Output the (x, y) coordinate of the center of the cell containing the given text.  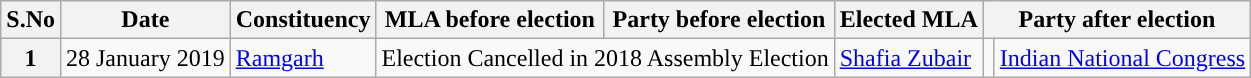
Party after election (1116, 20)
Shafia Zubair (908, 58)
28 January 2019 (145, 58)
S.No (31, 20)
Constituency (303, 20)
Date (145, 20)
Party before election (720, 20)
Indian National Congress (1122, 58)
Elected MLA (908, 20)
Election Cancelled in 2018 Assembly Election (605, 58)
MLA before election (490, 20)
Ramgarh (303, 58)
1 (31, 58)
